Capture the cell that displays the provided text and extract its (x, y) central coordinate. 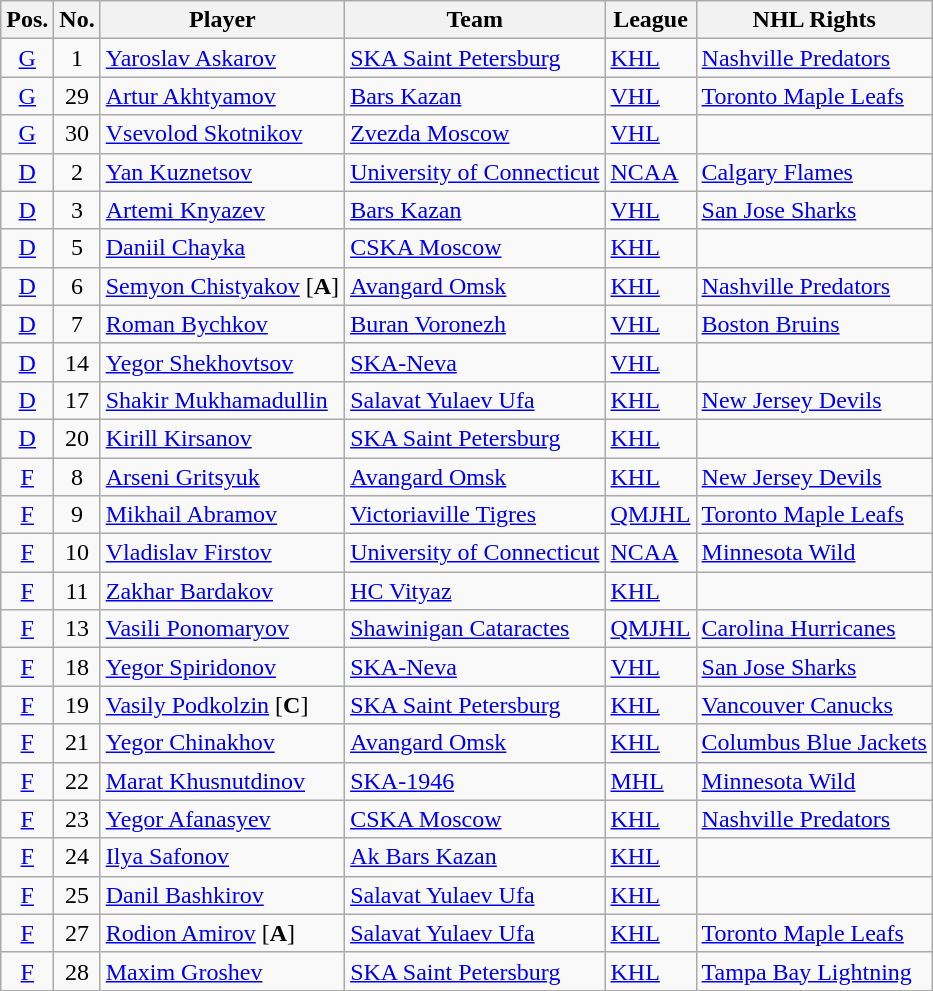
Artur Akhtyamov (222, 96)
20 (77, 438)
Vladislav Firstov (222, 553)
HC Vityaz (475, 591)
Vasily Podkolzin [C] (222, 705)
Kirill Kirsanov (222, 438)
Roman Bychkov (222, 324)
1 (77, 58)
8 (77, 477)
Maxim Groshev (222, 971)
Danil Bashkirov (222, 895)
Team (475, 20)
24 (77, 857)
2 (77, 172)
18 (77, 667)
SKA-1946 (475, 781)
Vsevolod Skotnikov (222, 134)
Ak Bars Kazan (475, 857)
28 (77, 971)
Boston Bruins (814, 324)
30 (77, 134)
3 (77, 210)
Vancouver Canucks (814, 705)
Pos. (28, 20)
Victoriaville Tigres (475, 515)
Tampa Bay Lightning (814, 971)
17 (77, 400)
7 (77, 324)
Rodion Amirov [A] (222, 933)
Yegor Spiridonov (222, 667)
5 (77, 248)
No. (77, 20)
11 (77, 591)
Yegor Shekhovtsov (222, 362)
21 (77, 743)
22 (77, 781)
9 (77, 515)
29 (77, 96)
19 (77, 705)
Buran Voronezh (475, 324)
Zvezda Moscow (475, 134)
Yegor Chinakhov (222, 743)
10 (77, 553)
Daniil Chayka (222, 248)
6 (77, 286)
Carolina Hurricanes (814, 629)
Columbus Blue Jackets (814, 743)
League (650, 20)
Shawinigan Cataractes (475, 629)
25 (77, 895)
Marat Khusnutdinov (222, 781)
Zakhar Bardakov (222, 591)
Player (222, 20)
MHL (650, 781)
Vasili Ponomaryov (222, 629)
Artemi Knyazev (222, 210)
Arseni Gritsyuk (222, 477)
Mikhail Abramov (222, 515)
14 (77, 362)
27 (77, 933)
Shakir Mukhamadullin (222, 400)
Yan Kuznetsov (222, 172)
23 (77, 819)
Calgary Flames (814, 172)
Yegor Afanasyev (222, 819)
Ilya Safonov (222, 857)
NHL Rights (814, 20)
13 (77, 629)
Yaroslav Askarov (222, 58)
Semyon Chistyakov [A] (222, 286)
